Locate the cell with the specified text and output its [x, y] center coordinate. 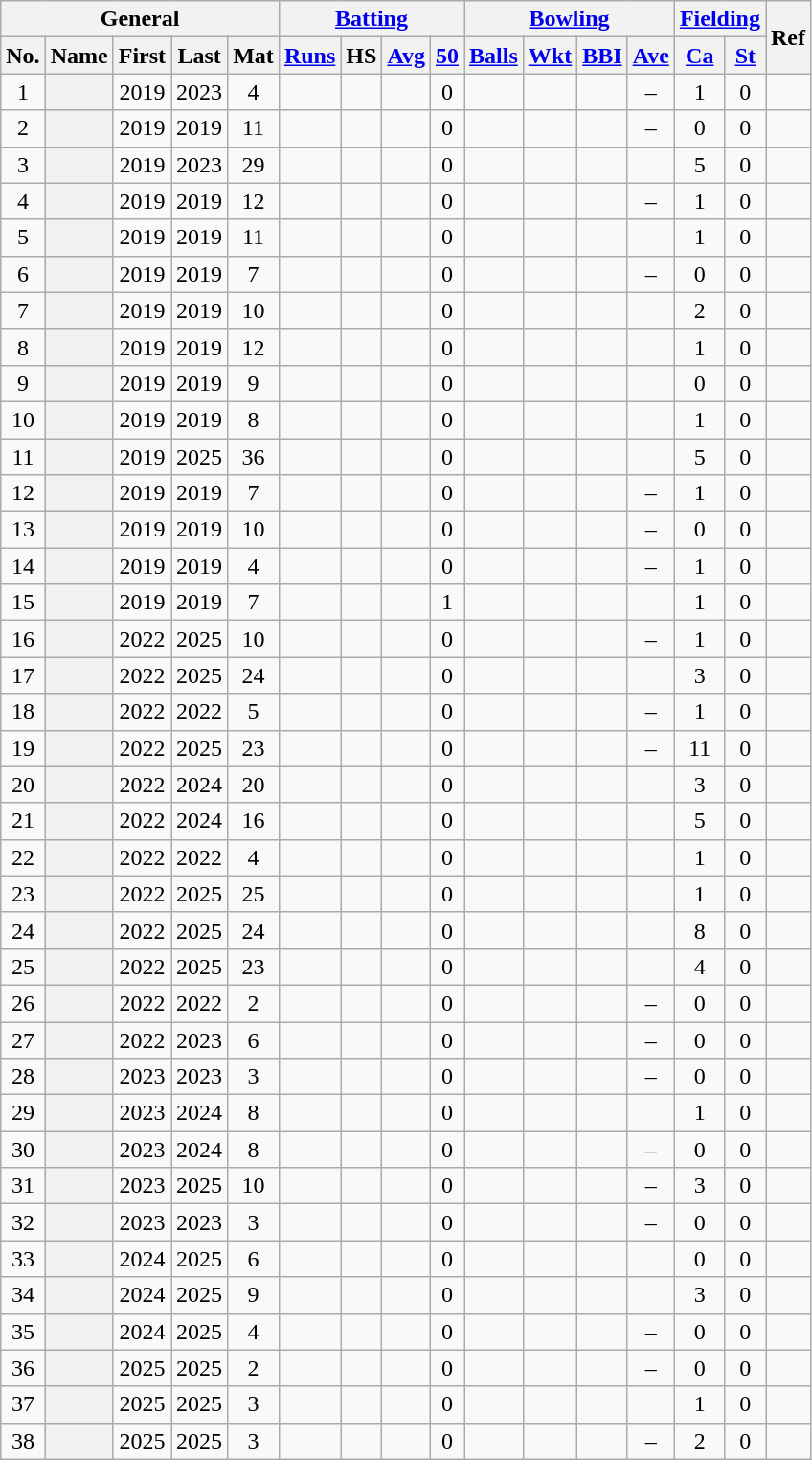
Ave [651, 56]
26 [23, 1003]
Bowling [570, 19]
St [745, 56]
31 [23, 1186]
Avg [406, 56]
13 [23, 530]
34 [23, 1295]
27 [23, 1039]
22 [23, 857]
17 [23, 675]
Batting [372, 19]
21 [23, 821]
Runs [309, 56]
Wkt [550, 56]
19 [23, 748]
33 [23, 1259]
HS [362, 56]
18 [23, 712]
32 [23, 1222]
15 [23, 603]
37 [23, 1404]
First [142, 56]
Ref [789, 37]
BBI [602, 56]
30 [23, 1150]
Balls [494, 56]
Name [79, 56]
50 [446, 56]
No. [23, 56]
28 [23, 1077]
Ca [699, 56]
Fielding [720, 19]
Last [199, 56]
35 [23, 1332]
Mat [254, 56]
General [140, 19]
14 [23, 566]
38 [23, 1441]
